Pinpoint the cell where the given text exists, returning its [x, y] midpoint coordinate. 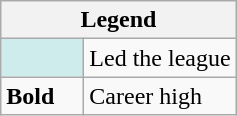
Career high [160, 96]
Led the league [160, 58]
Bold [42, 96]
Legend [118, 20]
